Pinpoint the cell where the given text exists, returning its (X, Y) midpoint coordinate. 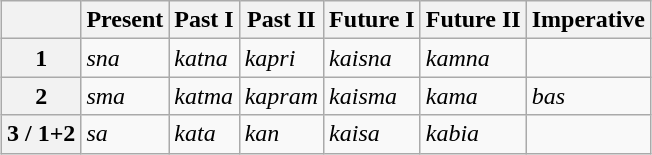
kapri (281, 58)
kamna (473, 58)
2 (40, 96)
katma (204, 96)
sa (125, 134)
1 (40, 58)
kaisna (372, 58)
3 / 1+2 (40, 134)
kama (473, 96)
kapram (281, 96)
kan (281, 134)
Future I (372, 20)
sna (125, 58)
Past II (281, 20)
katna (204, 58)
kata (204, 134)
Present (125, 20)
kaisa (372, 134)
bas (588, 96)
Past I (204, 20)
Imperative (588, 20)
kabia (473, 134)
sma (125, 96)
Future II (473, 20)
kaisma (372, 96)
